Pinpoint the cell where the given text exists, returning its [x, y] midpoint coordinate. 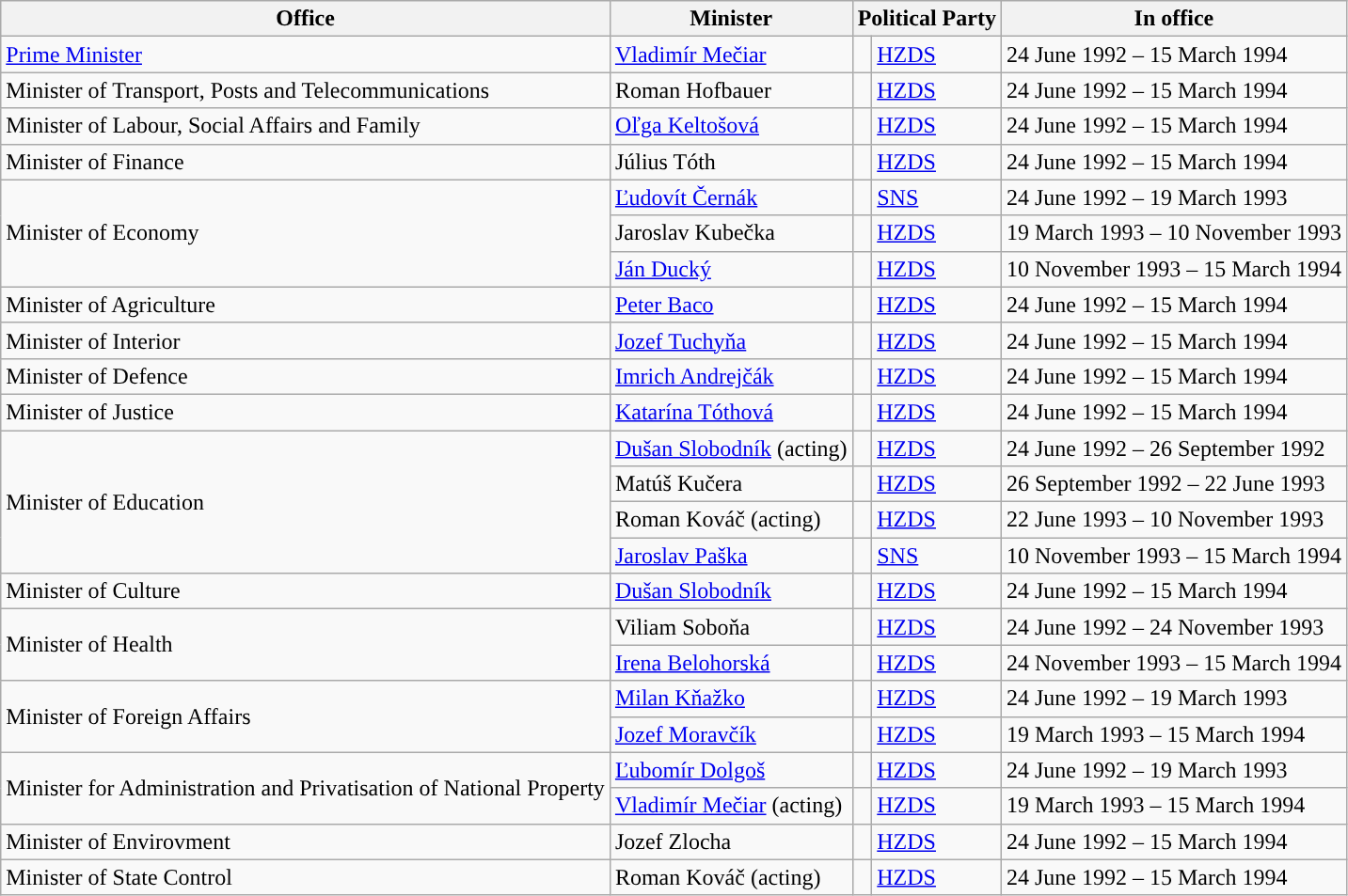
Jozef Zlocha [731, 841]
Imrich Andrejčák [731, 376]
Minister of Justice [306, 412]
Oľga Keltošová [731, 126]
26 September 1992 – 22 June 1993 [1174, 484]
Minister of Economy [306, 233]
Office [306, 19]
Minister of Health [306, 645]
Minister of Interior [306, 340]
Viliam Soboňa [731, 627]
Matúš Kučera [731, 484]
Milan Kňažko [731, 699]
Political Party [927, 19]
19 March 1993 – 10 November 1993 [1174, 233]
Katarína Tóthová [731, 412]
Minister of Labour, Social Affairs and Family [306, 126]
Irena Belohorská [731, 663]
Minister for Administration and Privatisation of National Property [306, 788]
22 June 1993 – 10 November 1993 [1174, 520]
Dušan Slobodník (acting) [731, 448]
Minister of Agriculture [306, 305]
24 June 1992 – 26 September 1992 [1174, 448]
Peter Baco [731, 305]
In office [1174, 19]
Dušan Slobodník [731, 591]
Ľudovít Černák [731, 197]
Minister of Culture [306, 591]
Jaroslav Kubečka [731, 233]
Ľubomír Dolgoš [731, 770]
Minister of State Control [306, 877]
Vladimír Mečiar [731, 55]
Minister of Finance [306, 162]
24 November 1993 – 15 March 1994 [1174, 663]
Jaroslav Paška [731, 556]
Jozef Tuchyňa [731, 340]
Ján Ducký [731, 269]
24 June 1992 – 24 November 1993 [1174, 627]
Roman Hofbauer [731, 90]
Vladimír Mečiar (acting) [731, 806]
Minister of Foreign Affairs [306, 716]
Minister of Education [306, 502]
Minister of Envirovment [306, 841]
Minister of Transport, Posts and Telecommunications [306, 90]
Jozef Moravčík [731, 734]
Minister [731, 19]
Prime Minister [306, 55]
Július Tóth [731, 162]
Minister of Defence [306, 376]
